Output the [X, Y] coordinate of the center of the cell containing the given text.  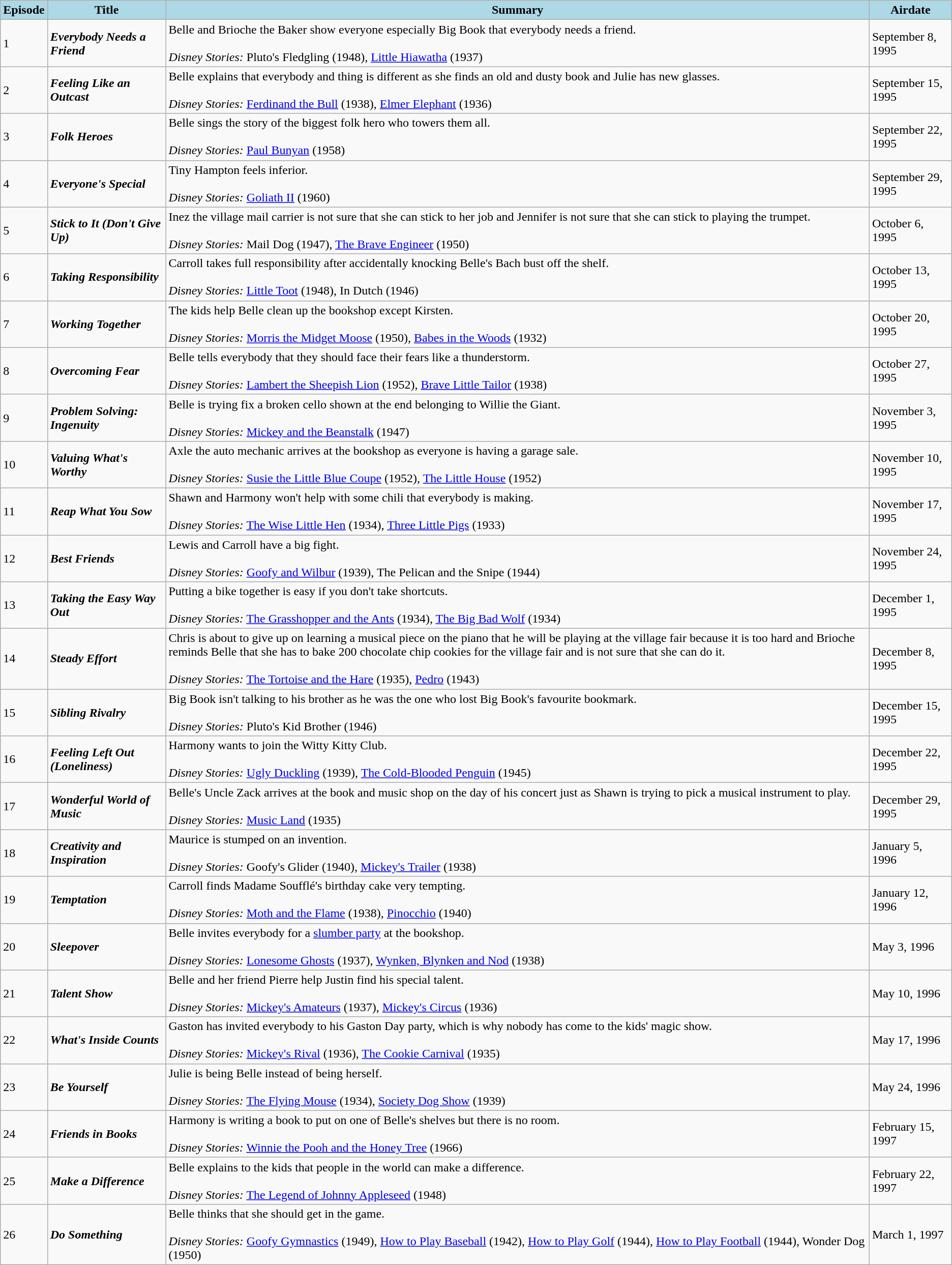
September 15, 1995 [910, 90]
Friends in Books [107, 1134]
December 15, 1995 [910, 713]
February 15, 1997 [910, 1134]
Make a Difference [107, 1181]
May 10, 1996 [910, 993]
Creativity and Inspiration [107, 853]
November 3, 1995 [910, 418]
Temptation [107, 900]
Belle invites everybody for a slumber party at the bookshop. Disney Stories: Lonesome Ghosts (1937), Wynken, Blynken and Nod (1938) [518, 947]
14 [24, 659]
Reap What You Sow [107, 511]
Sibling Rivalry [107, 713]
What's Inside Counts [107, 1040]
3 [24, 137]
4 [24, 184]
17 [24, 806]
Big Book isn't talking to his brother as he was the one who lost Big Book's favourite bookmark. Disney Stories: Pluto's Kid Brother (1946) [518, 713]
Wonderful World of Music [107, 806]
11 [24, 511]
September 29, 1995 [910, 184]
23 [24, 1087]
Valuing What's Worthy [107, 464]
December 1, 1995 [910, 605]
The kids help Belle clean up the bookshop except Kirsten. Disney Stories: Morris the Midget Moose (1950), Babes in the Woods (1932) [518, 324]
December 22, 1995 [910, 759]
20 [24, 947]
22 [24, 1040]
9 [24, 418]
September 22, 1995 [910, 137]
January 5, 1996 [910, 853]
16 [24, 759]
Feeling Left Out (Loneliness) [107, 759]
Title [107, 10]
Lewis and Carroll have a big fight. Disney Stories: Goofy and Wilbur (1939), The Pelican and the Snipe (1944) [518, 558]
Tiny Hampton feels inferior. Disney Stories: Goliath II (1960) [518, 184]
5 [24, 230]
October 27, 1995 [910, 371]
Belle sings the story of the biggest folk hero who towers them all. Disney Stories: Paul Bunyan (1958) [518, 137]
Working Together [107, 324]
November 10, 1995 [910, 464]
November 24, 1995 [910, 558]
7 [24, 324]
Taking Responsibility [107, 277]
Julie is being Belle instead of being herself. Disney Stories: The Flying Mouse (1934), Society Dog Show (1939) [518, 1087]
2 [24, 90]
Overcoming Fear [107, 371]
October 6, 1995 [910, 230]
19 [24, 900]
6 [24, 277]
Folk Heroes [107, 137]
December 29, 1995 [910, 806]
Taking the Easy Way Out [107, 605]
February 22, 1997 [910, 1181]
Harmony is writing a book to put on one of Belle's shelves but there is no room. Disney Stories: Winnie the Pooh and the Honey Tree (1966) [518, 1134]
Harmony wants to join the Witty Kitty Club. Disney Stories: Ugly Duckling (1939), The Cold-Blooded Penguin (1945) [518, 759]
September 8, 1995 [910, 43]
Best Friends [107, 558]
1 [24, 43]
24 [24, 1134]
Steady Effort [107, 659]
January 12, 1996 [910, 900]
December 8, 1995 [910, 659]
8 [24, 371]
Shawn and Harmony won't help with some chili that everybody is making. Disney Stories: The Wise Little Hen (1934), Three Little Pigs (1933) [518, 511]
Stick to It (Don't Give Up) [107, 230]
10 [24, 464]
Problem Solving: Ingenuity [107, 418]
Feeling Like an Outcast [107, 90]
March 1, 1997 [910, 1234]
Belle explains to the kids that people in the world can make a difference. Disney Stories: The Legend of Johnny Appleseed (1948) [518, 1181]
November 17, 1995 [910, 511]
Do Something [107, 1234]
Talent Show [107, 993]
May 3, 1996 [910, 947]
13 [24, 605]
Everyone's Special [107, 184]
Episode [24, 10]
Maurice is stumped on an invention. Disney Stories: Goofy's Glider (1940), Mickey's Trailer (1938) [518, 853]
12 [24, 558]
Sleepover [107, 947]
Putting a bike together is easy if you don't take shortcuts. Disney Stories: The Grasshopper and the Ants (1934), The Big Bad Wolf (1934) [518, 605]
15 [24, 713]
Belle is trying fix a broken cello shown at the end belonging to Willie the Giant. Disney Stories: Mickey and the Beanstalk (1947) [518, 418]
May 24, 1996 [910, 1087]
Everybody Needs a Friend [107, 43]
25 [24, 1181]
Airdate [910, 10]
18 [24, 853]
October 13, 1995 [910, 277]
Carroll finds Madame Soufflé's birthday cake very tempting. Disney Stories: Moth and the Flame (1938), Pinocchio (1940) [518, 900]
Belle and her friend Pierre help Justin find his special talent. Disney Stories: Mickey's Amateurs (1937), Mickey's Circus (1936) [518, 993]
October 20, 1995 [910, 324]
May 17, 1996 [910, 1040]
26 [24, 1234]
Summary [518, 10]
Carroll takes full responsibility after accidentally knocking Belle's Bach bust off the shelf. Disney Stories: Little Toot (1948), In Dutch (1946) [518, 277]
Be Yourself [107, 1087]
21 [24, 993]
